Search for the cell housing the specified text and yield its [X, Y] center coordinate. 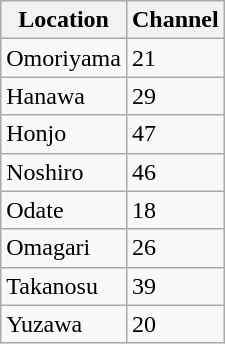
18 [175, 210]
26 [175, 248]
Odate [64, 210]
46 [175, 172]
Noshiro [64, 172]
Omagari [64, 248]
Channel [175, 20]
Hanawa [64, 96]
21 [175, 58]
Yuzawa [64, 324]
Location [64, 20]
Omoriyama [64, 58]
Takanosu [64, 286]
39 [175, 286]
29 [175, 96]
47 [175, 134]
Honjo [64, 134]
20 [175, 324]
